Provide the [x, y] coordinate of the cell's center where the given text is located.  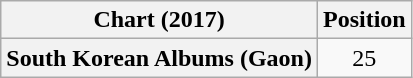
South Korean Albums (Gaon) [160, 58]
Position [364, 20]
Chart (2017) [160, 20]
25 [364, 58]
